Capture the cell that displays the provided text and extract its [x, y] central coordinate. 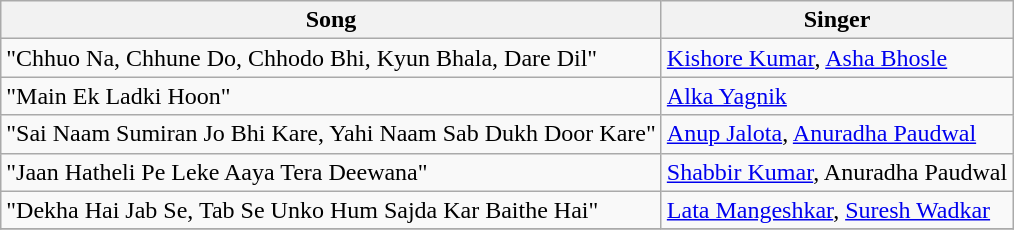
Singer [836, 20]
"Jaan Hatheli Pe Leke Aaya Tera Deewana" [332, 172]
Lata Mangeshkar, Suresh Wadkar [836, 210]
"Chhuo Na, Chhune Do, Chhodo Bhi, Kyun Bhala, Dare Dil" [332, 58]
Kishore Kumar, Asha Bhosle [836, 58]
Anup Jalota, Anuradha Paudwal [836, 134]
"Main Ek Ladki Hoon" [332, 96]
Shabbir Kumar, Anuradha Paudwal [836, 172]
"Dekha Hai Jab Se, Tab Se Unko Hum Sajda Kar Baithe Hai" [332, 210]
"Sai Naam Sumiran Jo Bhi Kare, Yahi Naam Sab Dukh Door Kare" [332, 134]
Alka Yagnik [836, 96]
Song [332, 20]
